Scan for the cell matching the given text and deliver its (x, y) coordinate at center. 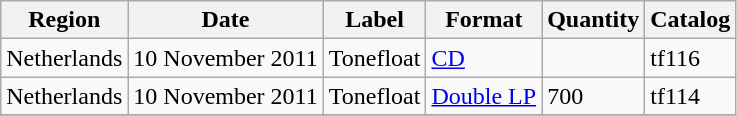
Region (64, 20)
Double LP (484, 96)
700 (594, 96)
tf116 (690, 58)
tf114 (690, 96)
Catalog (690, 20)
Date (226, 20)
Format (484, 20)
CD (484, 58)
Quantity (594, 20)
Label (374, 20)
